Return the [x, y] coordinate for the center point of the cell that contains the specified text.  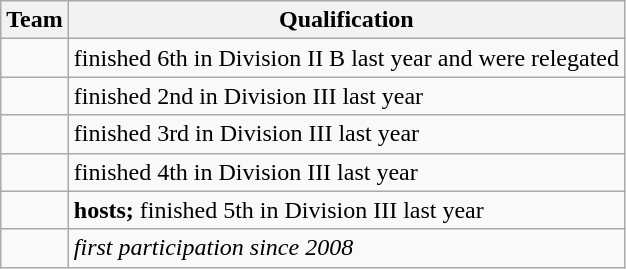
hosts; finished 5th in Division III last year [346, 210]
finished 3rd in Division III last year [346, 134]
Team [35, 20]
finished 6th in Division II B last year and were relegated [346, 58]
finished 4th in Division III last year [346, 172]
finished 2nd in Division III last year [346, 96]
Qualification [346, 20]
first participation since 2008 [346, 248]
